Capture the cell that displays the provided text and extract its (X, Y) central coordinate. 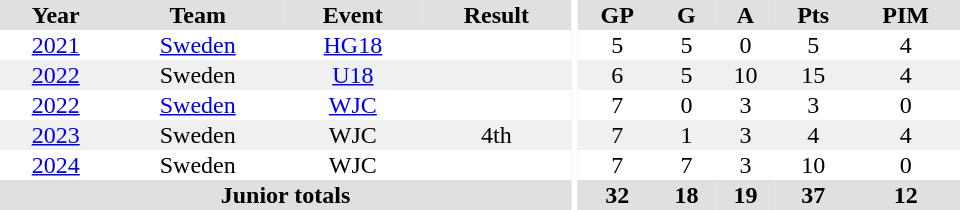
6 (618, 75)
U18 (353, 75)
Year (56, 15)
19 (746, 195)
37 (813, 195)
GP (618, 15)
Team (198, 15)
PIM (906, 15)
15 (813, 75)
Pts (813, 15)
2023 (56, 135)
G (686, 15)
Result (496, 15)
Event (353, 15)
1 (686, 135)
2021 (56, 45)
4th (496, 135)
Junior totals (286, 195)
12 (906, 195)
HG18 (353, 45)
18 (686, 195)
2024 (56, 165)
A (746, 15)
32 (618, 195)
